Return the [x, y] coordinate for the center point of the cell that contains the specified text.  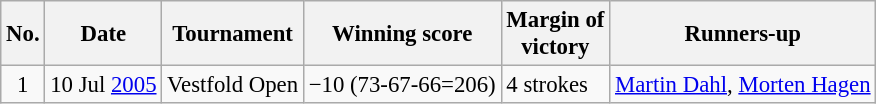
4 strokes [556, 85]
Winning score [402, 34]
Runners-up [743, 34]
Date [104, 34]
1 [23, 85]
Margin ofvictory [556, 34]
Martin Dahl, Morten Hagen [743, 85]
10 Jul 2005 [104, 85]
No. [23, 34]
Tournament [233, 34]
Vestfold Open [233, 85]
−10 (73-67-66=206) [402, 85]
